Locate the cell with the specified text and output its (X, Y) center coordinate. 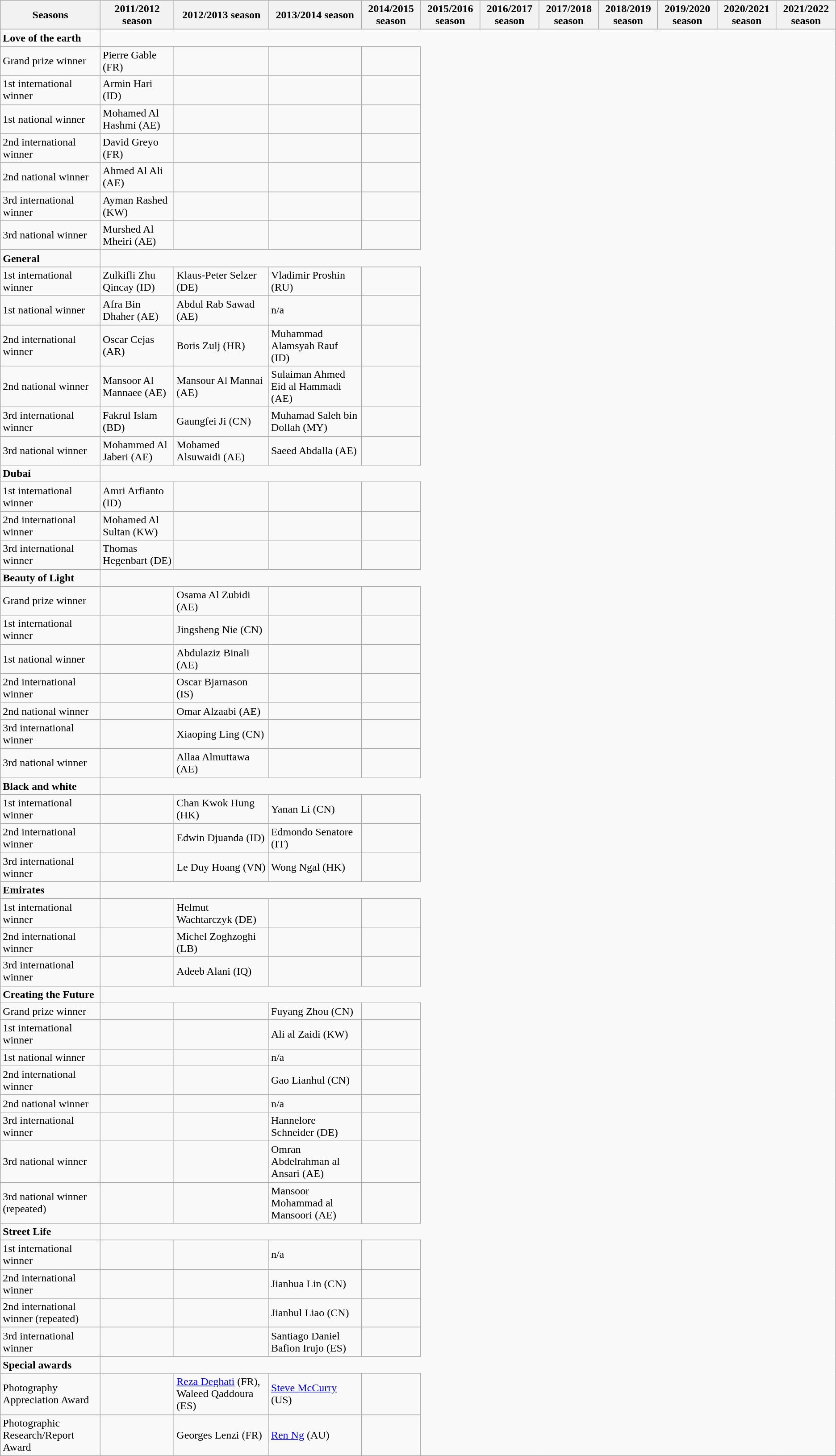
Ayman Rashed (KW) (138, 206)
Mohamed Al Sultan (KW) (138, 526)
2016/2017 season (510, 15)
Afra Bin Dhaher (AE) (138, 310)
Allaa Almuttawa (AE) (222, 763)
Georges Lenzi (FR) (222, 1435)
Photography Appreciation Award (50, 1394)
Abdul Rab Sawad (AE) (222, 310)
Klaus-Peter Selzer (DE) (222, 281)
Love of the earth (50, 38)
General (50, 258)
Yanan Li (CN) (315, 809)
Jianhua Lin (CN) (315, 1284)
Thomas Hegenbart (DE) (138, 555)
Pierre Gable (FR) (138, 61)
Edwin Djuanda (ID) (222, 839)
2nd international winner (repeated) (50, 1313)
Omar Alzaabi (AE) (222, 711)
Special awards (50, 1365)
Sulaiman Ahmed Eid al Hammadi (AE) (315, 387)
Creating the Future (50, 994)
Xiaoping Ling (CN) (222, 734)
Ahmed Al Ali (AE) (138, 177)
Muhamad Saleh bin Dollah (MY) (315, 421)
2017/2018 season (569, 15)
2020/2021 season (747, 15)
Oscar Bjarnason (IS) (222, 688)
Muhammad Alamsyah Rauf (ID) (315, 346)
2013/2014 season (315, 15)
Mohamed Alsuwaidi (AE) (222, 451)
Jingsheng Nie (CN) (222, 630)
Mohammed Al Jaberi (AE) (138, 451)
Vladimir Proshin (RU) (315, 281)
Boris Zulj (HR) (222, 346)
Steve McCurry (US) (315, 1394)
2014/2015 season (391, 15)
Emirates (50, 890)
Mohamed Al Hashmi (AE) (138, 119)
Beauty of Light (50, 578)
Chan Kwok Hung (HK) (222, 809)
Helmut Wachtarczyk (DE) (222, 914)
Mansoor Mohammad al Mansoori (AE) (315, 1203)
Mansour Al Mannai (AE) (222, 387)
3rd national winner (repeated) (50, 1203)
Armin Hari (ID) (138, 90)
Santiago Daniel Bafion Irujo (ES) (315, 1342)
2021/2022 season (806, 15)
Murshed Al Mheiri (AE) (138, 235)
Michel Zoghzoghi (LB) (222, 942)
Seasons (50, 15)
Oscar Cejas (AR) (138, 346)
Zulkifli Zhu Qincay (ID) (138, 281)
Ren Ng (AU) (315, 1435)
Osama Al Zubidi (AE) (222, 601)
Hannelore Schneider (DE) (315, 1126)
2015/2016 season (450, 15)
Ali al Zaidi (KW) (315, 1034)
Street Life (50, 1232)
2018/2019 season (628, 15)
Omran Abdelrahman al Ansari (AE) (315, 1161)
2011/2012 season (138, 15)
Photographic Research/Report Award (50, 1435)
Wong Ngal (HK) (315, 867)
Edmondo Senatore (IT) (315, 839)
Black and white (50, 786)
Reza Deghati (FR), Waleed Qaddoura (ES) (222, 1394)
Saeed Abdalla (AE) (315, 451)
Gao Lianhul (CN) (315, 1081)
Jianhul Liao (CN) (315, 1313)
Abdulaziz Binali (AE) (222, 659)
2019/2020 season (688, 15)
David Greyo (FR) (138, 148)
Gaungfei Ji (CN) (222, 421)
Mansoor Al Mannaee (AE) (138, 387)
Adeeb Alani (IQ) (222, 972)
2012/2013 season (222, 15)
Dubai (50, 474)
Le Duy Hoang (VN) (222, 867)
Fuyang Zhou (CN) (315, 1011)
Fakrul Islam (BD) (138, 421)
Amri Arfianto (ID) (138, 496)
